Output the [X, Y] coordinate of the center of the cell containing the given text.  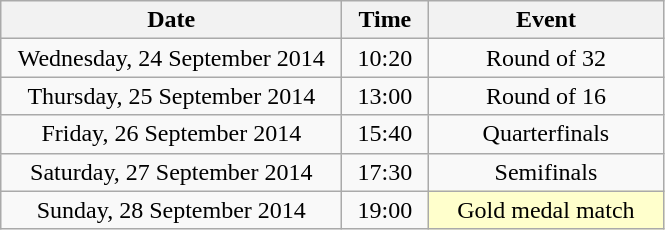
Semifinals [546, 172]
Sunday, 28 September 2014 [172, 210]
Time [385, 20]
Friday, 26 September 2014 [172, 134]
19:00 [385, 210]
Quarterfinals [546, 134]
15:40 [385, 134]
Round of 32 [546, 58]
Gold medal match [546, 210]
Thursday, 25 September 2014 [172, 96]
Wednesday, 24 September 2014 [172, 58]
Round of 16 [546, 96]
17:30 [385, 172]
13:00 [385, 96]
Event [546, 20]
Saturday, 27 September 2014 [172, 172]
10:20 [385, 58]
Date [172, 20]
